Locate the cell with the specified text and output its (x, y) center coordinate. 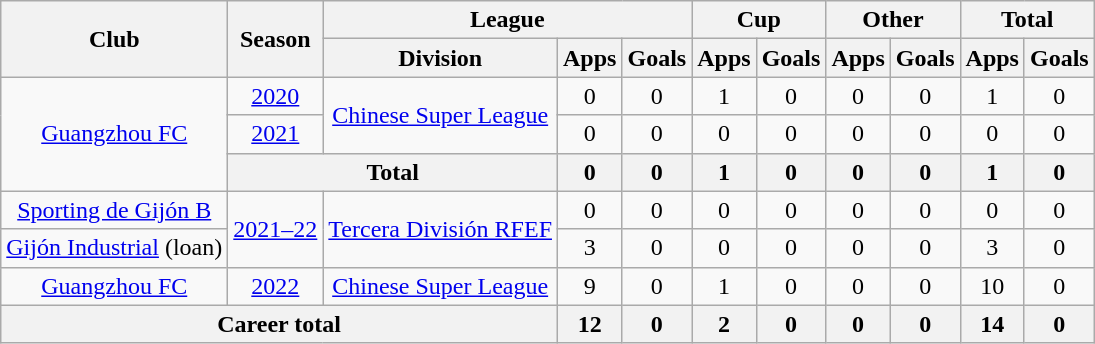
League (508, 20)
Cup (759, 20)
Other (893, 20)
Sporting de Gijón B (114, 210)
14 (992, 324)
2 (724, 324)
Career total (280, 324)
Club (114, 39)
2020 (276, 96)
Division (440, 58)
Tercera División RFEF (440, 229)
Season (276, 39)
12 (590, 324)
10 (992, 286)
9 (590, 286)
2021–22 (276, 229)
2022 (276, 286)
Gijón Industrial (loan) (114, 248)
2021 (276, 134)
